Output the [X, Y] coordinate of the center of the cell containing the given text.  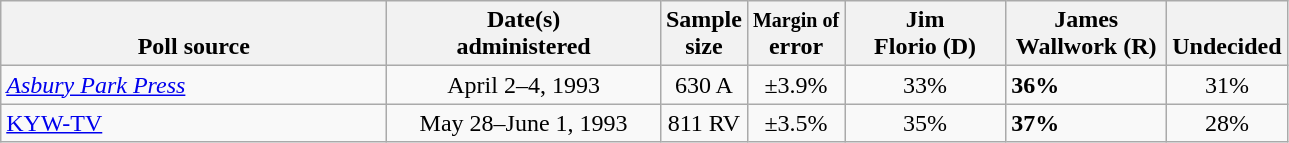
811 RV [704, 123]
Poll source [194, 34]
28% [1227, 123]
Margin oferror [796, 34]
April 2–4, 1993 [524, 85]
31% [1227, 85]
35% [926, 123]
Samplesize [704, 34]
±3.5% [796, 123]
JamesWallwork (R) [1086, 34]
JimFlorio (D) [926, 34]
KYW-TV [194, 123]
Undecided [1227, 34]
630 A [704, 85]
36% [1086, 85]
33% [926, 85]
May 28–June 1, 1993 [524, 123]
Date(s)administered [524, 34]
37% [1086, 123]
Asbury Park Press [194, 85]
±3.9% [796, 85]
